Pinpoint the cell where the given text exists, returning its [X, Y] midpoint coordinate. 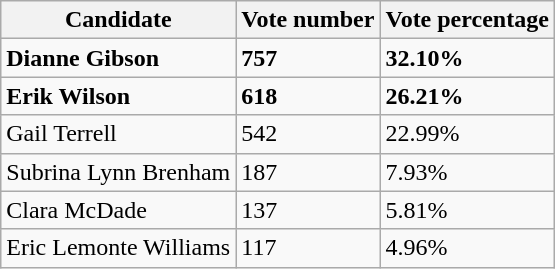
Vote percentage [467, 20]
Eric Lemonte Williams [118, 248]
32.10% [467, 58]
Subrina Lynn Brenham [118, 172]
618 [308, 96]
5.81% [467, 210]
117 [308, 248]
187 [308, 172]
Dianne Gibson [118, 58]
137 [308, 210]
22.99% [467, 134]
Vote number [308, 20]
542 [308, 134]
757 [308, 58]
Clara McDade [118, 210]
Gail Terrell [118, 134]
Candidate [118, 20]
7.93% [467, 172]
4.96% [467, 248]
26.21% [467, 96]
Erik Wilson [118, 96]
